Return the [x, y] coordinate for the center point of the cell that contains the specified text.  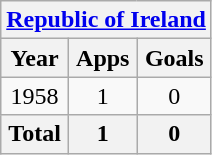
Total [35, 134]
1958 [35, 96]
Republic of Ireland [106, 20]
Goals [174, 58]
Apps [102, 58]
Year [35, 58]
